Extract the [x, y] coordinate from the center of the cell holding the provided text.  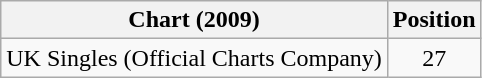
Chart (2009) [194, 20]
27 [434, 58]
UK Singles (Official Charts Company) [194, 58]
Position [434, 20]
